Determine the (x, y) coordinate at the center of the cell enclosing the given text.  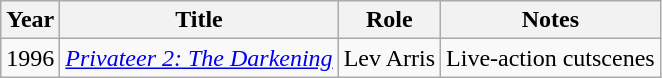
Live-action cutscenes (551, 58)
Lev Arris (389, 58)
Notes (551, 20)
Privateer 2: The Darkening (199, 58)
Title (199, 20)
Role (389, 20)
Year (30, 20)
1996 (30, 58)
